Output the [x, y] coordinate of the center of the cell containing the given text.  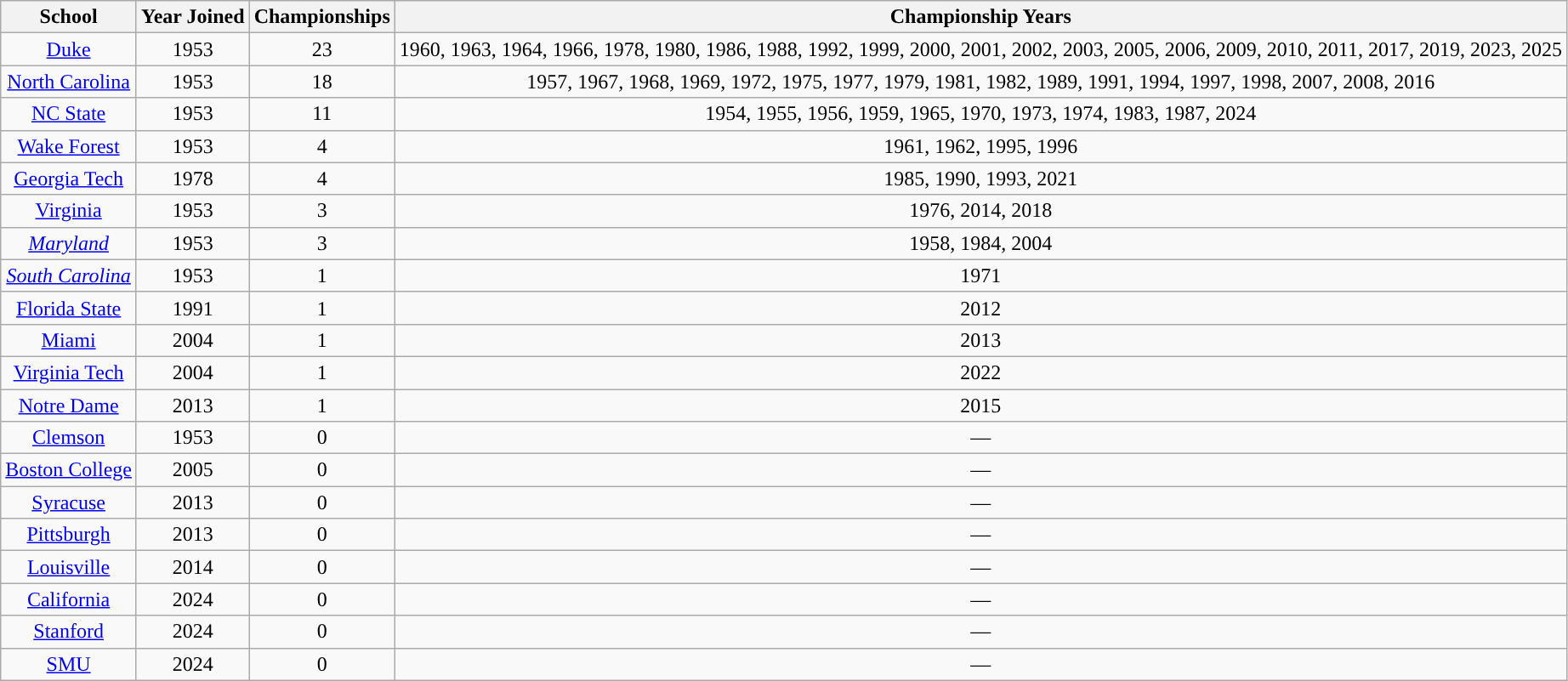
1976, 2014, 2018 [980, 211]
Miami [69, 340]
Boston College [69, 470]
1978 [192, 179]
Georgia Tech [69, 179]
Stanford [69, 632]
11 [321, 114]
Maryland [69, 243]
Championship Years [980, 17]
California [69, 599]
South Carolina [69, 275]
2005 [192, 470]
Wake Forest [69, 146]
1957, 1967, 1968, 1969, 1972, 1975, 1977, 1979, 1981, 1982, 1989, 1991, 1994, 1997, 1998, 2007, 2008, 2016 [980, 82]
1985, 1990, 1993, 2021 [980, 179]
Syracuse [69, 502]
Championships [321, 17]
Notre Dame [69, 406]
1958, 1984, 2004 [980, 243]
Virginia [69, 211]
1961, 1962, 1995, 1996 [980, 146]
2014 [192, 567]
2012 [980, 308]
SMU [69, 664]
Duke [69, 49]
1991 [192, 308]
Virginia Tech [69, 372]
23 [321, 49]
Florida State [69, 308]
Louisville [69, 567]
Year Joined [192, 17]
Pittsburgh [69, 535]
2015 [980, 406]
NC State [69, 114]
18 [321, 82]
1960, 1963, 1964, 1966, 1978, 1980, 1986, 1988, 1992, 1999, 2000, 2001, 2002, 2003, 2005, 2006, 2009, 2010, 2011, 2017, 2019, 2023, 2025 [980, 49]
North Carolina [69, 82]
Clemson [69, 438]
School [69, 17]
2022 [980, 372]
1971 [980, 275]
1954, 1955, 1956, 1959, 1965, 1970, 1973, 1974, 1983, 1987, 2024 [980, 114]
